Search for the cell housing the specified text and yield its (x, y) center coordinate. 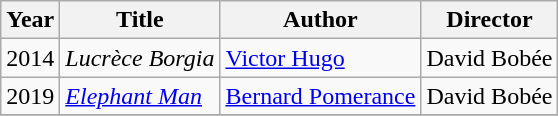
2014 (30, 58)
Bernard Pomerance (320, 96)
2019 (30, 96)
Elephant Man (140, 96)
Victor Hugo (320, 58)
Lucrèce Borgia (140, 58)
Title (140, 20)
Director (490, 20)
Year (30, 20)
Author (320, 20)
